Return (X, Y) of the center of cell containing provided text 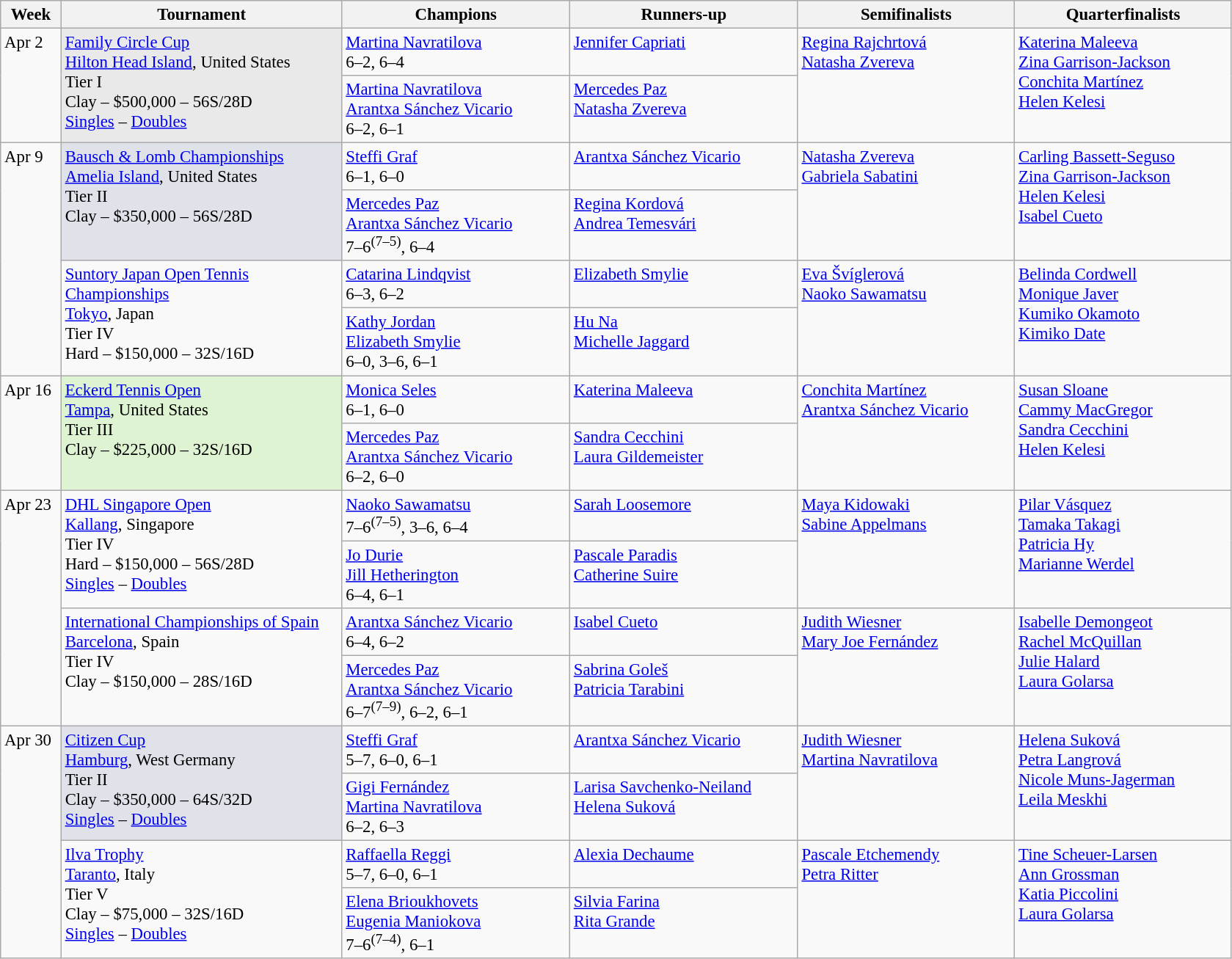
Runners-up (684, 15)
International Championships of SpainBarcelona, SpainTier IV Clay – $150,000 – 28S/16D (201, 668)
Tournament (201, 15)
Pascale Paradis Catherine Suire (684, 575)
Elizabeth Smylie (684, 285)
Sabrina Goleš Patricia Tarabini (684, 690)
Apr 23 (31, 608)
Maya Kidowaki Sabine Appelmans (906, 549)
Raffaella Reggi5–7, 6–0, 6–1 (456, 864)
Apr 2 (31, 86)
Eckerd Tennis OpenTampa, United StatesTier III Clay – $225,000 – 32S/16D (201, 433)
Family Circle CupHilton Head Island, United StatesTier I Clay – $500,000 – 56S/28DSingles – Doubles (201, 86)
Steffi Graf5–7, 6–0, 6–1 (456, 750)
Silvia Farina Rita Grande (684, 923)
Judith Wiesner Martina Navratilova (906, 783)
Semifinalists (906, 15)
Jennifer Capriati (684, 53)
Apr 9 (31, 260)
Ilva TrophyTaranto, ItalyTier V Clay – $75,000 – 32S/16DSingles – Doubles (201, 900)
DHL Singapore OpenKallang, SingaporeTier IV Hard – $150,000 – 56S/28DSingles – Doubles (201, 549)
Natasha Zvereva Gabriela Sabatini (906, 203)
Arantxa Sánchez Vicario6–4, 6–2 (456, 632)
Judith Wiesner Mary Joe Fernández (906, 668)
Quarterfinalists (1123, 15)
Alexia Dechaume (684, 864)
Susan Sloane Cammy MacGregor Sandra Cecchini Helen Kelesi (1123, 433)
Martina Navratilova6–2, 6–4 (456, 53)
Pilar Vásquez Tamaka Takagi Patricia Hy Marianne Werdel (1123, 549)
Apr 30 (31, 842)
Citizen CupHamburg, West GermanyTier II Clay – $350,000 – 64S/32DSingles – Doubles (201, 783)
Champions (456, 15)
Isabelle Demongeot Rachel McQuillan Julie Halard Laura Golarsa (1123, 668)
Eva Švíglerová Naoko Sawamatsu (906, 318)
Hu Na Michelle Jaggard (684, 342)
Mercedes Paz Natasha Zvereva (684, 109)
Regina Rajchrtová Natasha Zvereva (906, 86)
Mercedes Paz Arantxa Sánchez Vicario6–2, 6–0 (456, 456)
Mercedes Paz Arantxa Sánchez Vicario7–6(7–5), 6–4 (456, 225)
Carling Bassett-Seguso Zina Garrison-Jackson Helen Kelesi Isabel Cueto (1123, 203)
Isabel Cueto (684, 632)
Tine Scheuer-Larsen Ann Grossman Katia Piccolini Laura Golarsa (1123, 900)
Conchita Martínez Arantxa Sánchez Vicario (906, 433)
Jo Durie Jill Hetherington6–4, 6–1 (456, 575)
Katerina Maleeva (684, 399)
Bausch & Lomb Championships Amelia Island, United StatesTier II Clay – $350,000 – 56S/28D (201, 203)
Sarah Loosemore (684, 515)
Catarina Lindqvist6–3, 6–2 (456, 285)
Naoko Sawamatsu7–6(7–5), 3–6, 6–4 (456, 515)
Larisa Savchenko-Neiland Helena Suková (684, 807)
Suntory Japan Open Tennis ChampionshipsTokyo, JapanTier IV Hard – $150,000 – 32S/16D (201, 318)
Elena Brioukhovets Eugenia Maniokova7–6(7–4), 6–1 (456, 923)
Steffi Graf6–1, 6–0 (456, 167)
Belinda Cordwell Monique Javer Kumiko Okamoto Kimiko Date (1123, 318)
Katerina Maleeva Zina Garrison-Jackson Conchita Martínez Helen Kelesi (1123, 86)
Sandra Cecchini Laura Gildemeister (684, 456)
Gigi Fernández Martina Navratilova6–2, 6–3 (456, 807)
Pascale Etchemendy Petra Ritter (906, 900)
Apr 16 (31, 433)
Kathy Jordan Elizabeth Smylie6–0, 3–6, 6–1 (456, 342)
Regina Kordová Andrea Temesvári (684, 225)
Helena Suková Petra Langrová Nicole Muns-Jagerman Leila Meskhi (1123, 783)
Week (31, 15)
Monica Seles6–1, 6–0 (456, 399)
Mercedes Paz Arantxa Sánchez Vicario6–7(7–9), 6–2, 6–1 (456, 690)
Martina Navratilova Arantxa Sánchez Vicario6–2, 6–1 (456, 109)
